Determine the (x, y) coordinate at the center of the cell enclosing the given text.  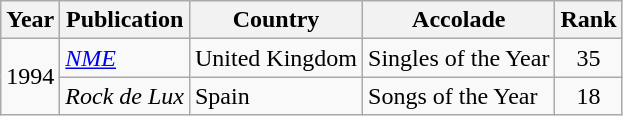
Accolade (459, 20)
Year (30, 20)
Singles of the Year (459, 58)
Songs of the Year (459, 96)
Spain (276, 96)
Rock de Lux (125, 96)
Publication (125, 20)
18 (588, 96)
Rank (588, 20)
United Kingdom (276, 58)
1994 (30, 77)
Country (276, 20)
35 (588, 58)
NME (125, 58)
